Identify which cell holds the provided text, then report its [X, Y] central coordinate. 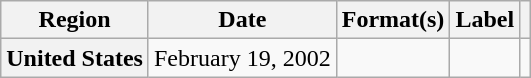
Label [485, 20]
United States [75, 58]
Region [75, 20]
February 19, 2002 [242, 58]
Date [242, 20]
Format(s) [393, 20]
